Determine the (x, y) coordinate at the center of the cell enclosing the given text.  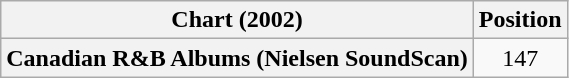
Chart (2002) (238, 20)
147 (520, 58)
Canadian R&B Albums (Nielsen SoundScan) (238, 58)
Position (520, 20)
